Provide the [x, y] coordinate of the cell's center where the given text is located.  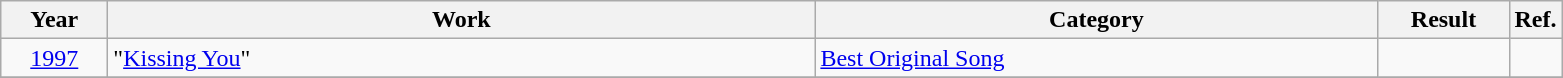
Year [54, 20]
Work [462, 20]
Ref. [1536, 20]
Category [1096, 20]
"Kissing You" [462, 58]
Result [1444, 20]
Best Original Song [1096, 58]
1997 [54, 58]
